Extract the [X, Y] coordinate from the center of the cell holding the provided text.  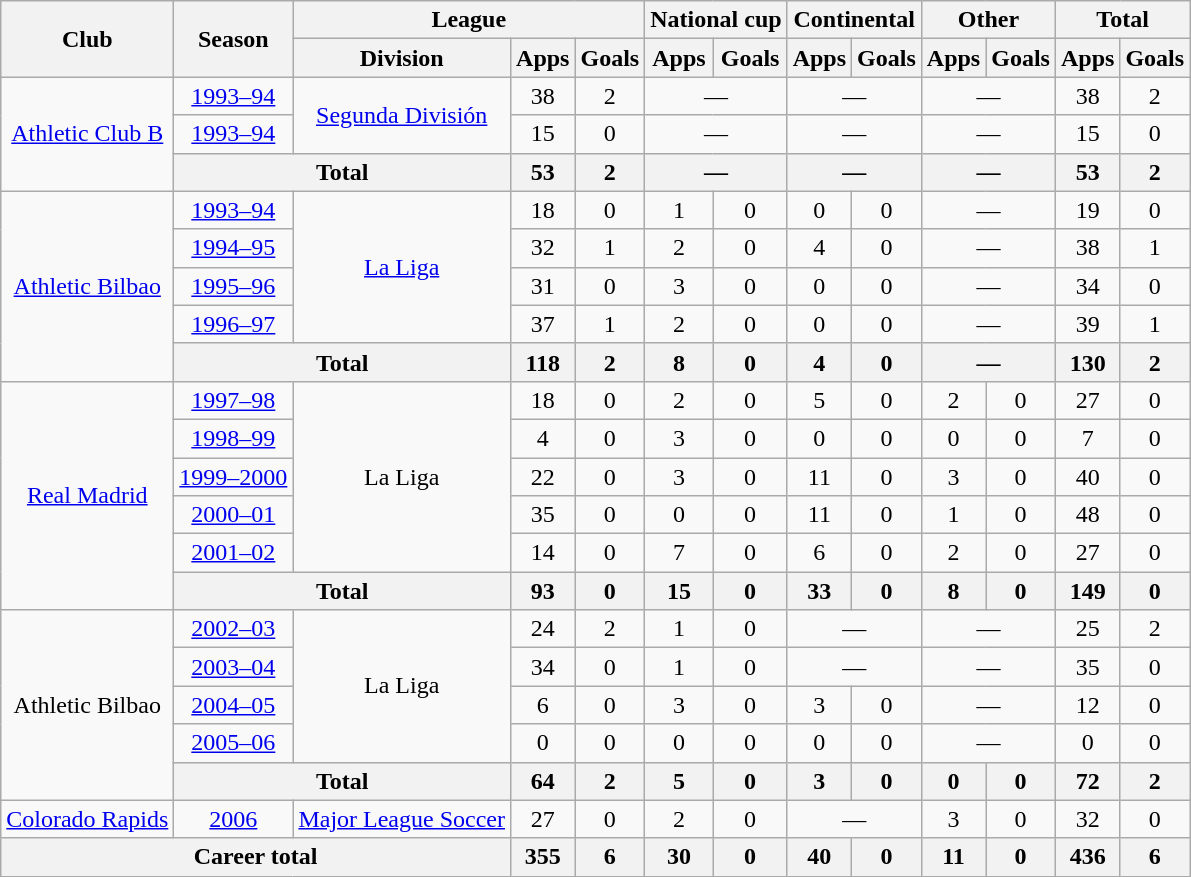
39 [1087, 324]
72 [1087, 781]
Career total [256, 857]
14 [543, 553]
24 [543, 629]
League [469, 20]
Division [402, 58]
2004–05 [234, 705]
Real Madrid [88, 495]
2005–06 [234, 743]
1999–2000 [234, 477]
Athletic Club B [88, 134]
48 [1087, 515]
2001–02 [234, 553]
National cup [716, 20]
12 [1087, 705]
19 [1087, 210]
64 [543, 781]
33 [819, 591]
Continental [854, 20]
Colorado Rapids [88, 819]
1995–96 [234, 286]
22 [543, 477]
130 [1087, 362]
93 [543, 591]
436 [1087, 857]
25 [1087, 629]
31 [543, 286]
2003–04 [234, 667]
Club [88, 39]
Major League Soccer [402, 819]
2002–03 [234, 629]
30 [679, 857]
Segunda División [402, 115]
118 [543, 362]
2006 [234, 819]
1998–99 [234, 438]
355 [543, 857]
1997–98 [234, 400]
2000–01 [234, 515]
149 [1087, 591]
1994–95 [234, 248]
Season [234, 39]
Other [988, 20]
37 [543, 324]
1996–97 [234, 324]
